Locate the cell with the specified text and output its (X, Y) center coordinate. 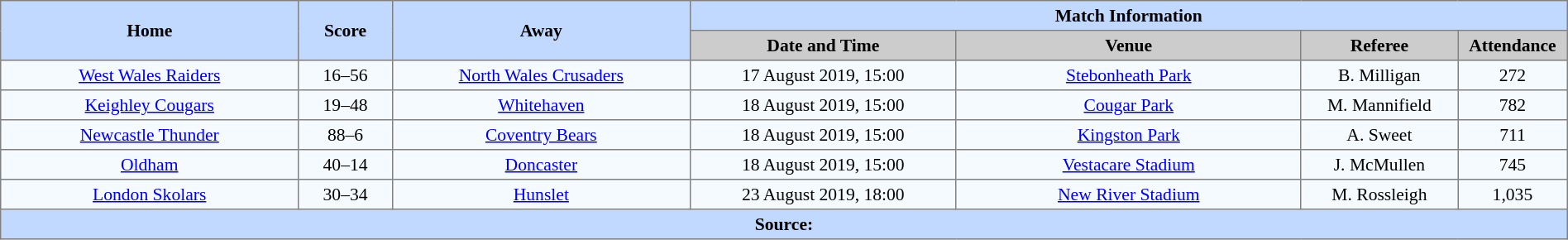
West Wales Raiders (150, 75)
Whitehaven (541, 105)
M. Mannifield (1379, 105)
711 (1513, 135)
B. Milligan (1379, 75)
North Wales Crusaders (541, 75)
Vestacare Stadium (1128, 165)
16–56 (346, 75)
Source: (784, 224)
40–14 (346, 165)
Date and Time (823, 46)
Coventry Bears (541, 135)
Keighley Cougars (150, 105)
Score (346, 31)
Hunslet (541, 194)
Away (541, 31)
Match Information (1128, 16)
A. Sweet (1379, 135)
17 August 2019, 15:00 (823, 75)
Home (150, 31)
Cougar Park (1128, 105)
J. McMullen (1379, 165)
Doncaster (541, 165)
New River Stadium (1128, 194)
Venue (1128, 46)
782 (1513, 105)
88–6 (346, 135)
London Skolars (150, 194)
19–48 (346, 105)
Stebonheath Park (1128, 75)
23 August 2019, 18:00 (823, 194)
Kingston Park (1128, 135)
Referee (1379, 46)
M. Rossleigh (1379, 194)
Oldham (150, 165)
Attendance (1513, 46)
30–34 (346, 194)
272 (1513, 75)
745 (1513, 165)
1,035 (1513, 194)
Newcastle Thunder (150, 135)
